Return the (x, y) coordinate for the center point of the cell that contains the specified text.  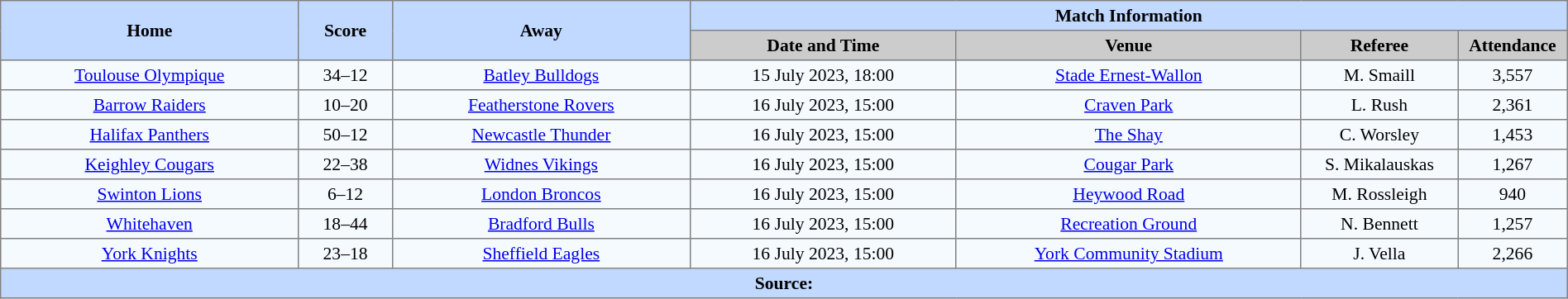
Referee (1379, 45)
1,257 (1513, 224)
Swinton Lions (150, 194)
Attendance (1513, 45)
2,266 (1513, 254)
6–12 (346, 194)
The Shay (1128, 135)
Away (541, 31)
Craven Park (1128, 105)
L. Rush (1379, 105)
Match Information (1128, 16)
M. Smaill (1379, 75)
1,267 (1513, 164)
34–12 (346, 75)
1,453 (1513, 135)
York Community Stadium (1128, 254)
Newcastle Thunder (541, 135)
15 July 2023, 18:00 (823, 75)
J. Vella (1379, 254)
C. Worsley (1379, 135)
N. Bennett (1379, 224)
Toulouse Olympique (150, 75)
3,557 (1513, 75)
Keighley Cougars (150, 164)
Halifax Panthers (150, 135)
2,361 (1513, 105)
Batley Bulldogs (541, 75)
50–12 (346, 135)
S. Mikalauskas (1379, 164)
Widnes Vikings (541, 164)
Recreation Ground (1128, 224)
Home (150, 31)
Stade Ernest-Wallon (1128, 75)
Featherstone Rovers (541, 105)
London Broncos (541, 194)
940 (1513, 194)
Date and Time (823, 45)
18–44 (346, 224)
Venue (1128, 45)
22–38 (346, 164)
Bradford Bulls (541, 224)
Score (346, 31)
Source: (784, 283)
23–18 (346, 254)
Sheffield Eagles (541, 254)
10–20 (346, 105)
Heywood Road (1128, 194)
Barrow Raiders (150, 105)
York Knights (150, 254)
M. Rossleigh (1379, 194)
Whitehaven (150, 224)
Cougar Park (1128, 164)
